For the text-containing cell, return its midpoint in (x, y) coordinate format. 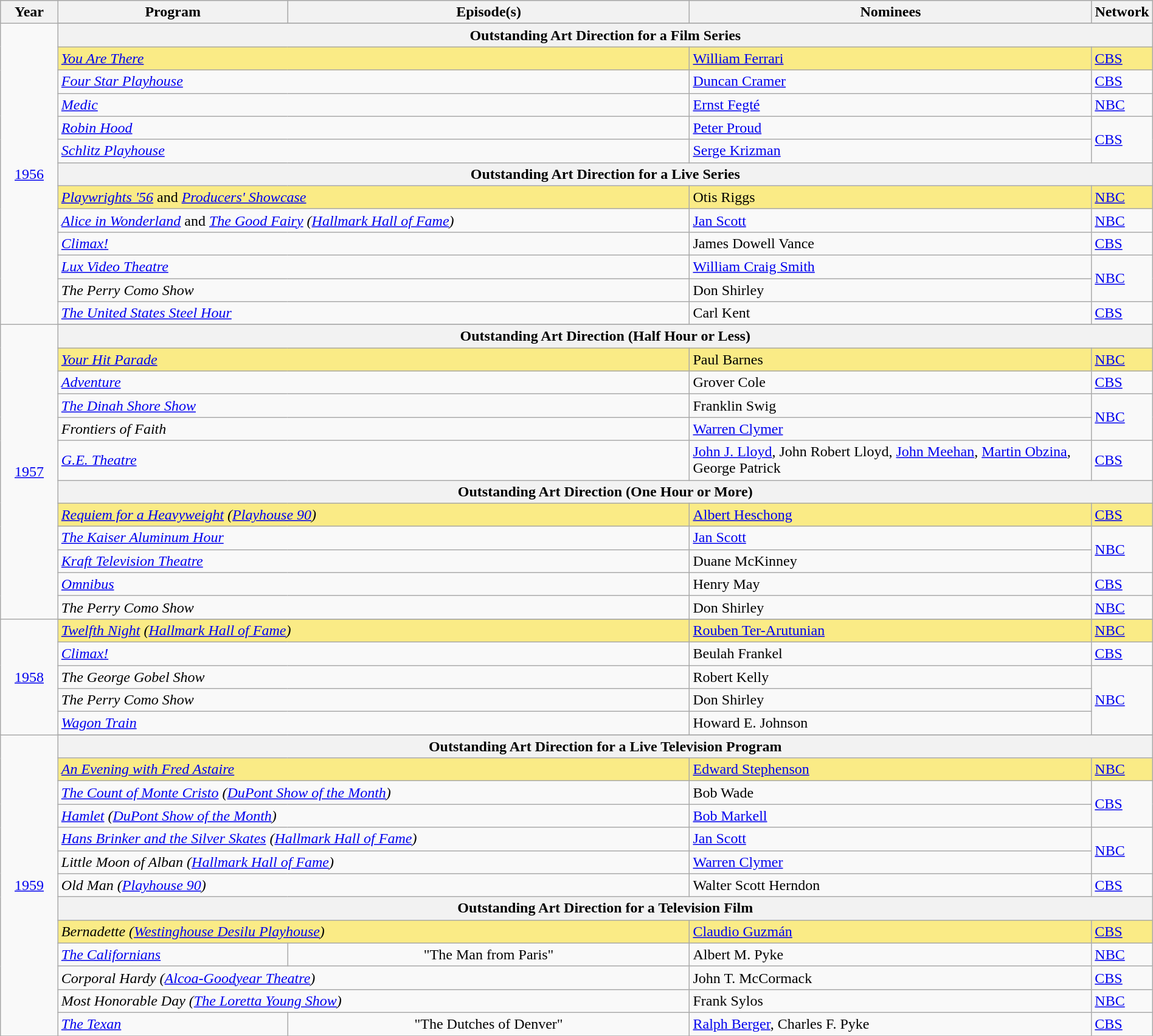
Peter Proud (890, 128)
Rouben Ter-Arutunian (890, 630)
Franklin Swig (890, 406)
John J. Lloyd, John Robert Lloyd, John Meehan, Martin Obzina, George Patrick (890, 460)
Duncan Cramer (890, 82)
Bernadette (Westinghouse Desilu Playhouse) (373, 931)
Requiem for a Heavyweight (Playhouse 90) (373, 515)
The George Gobel Show (373, 677)
Twelfth Night (Hallmark Hall of Fame) (373, 630)
The Dinah Shore Show (373, 406)
Lux Video Theatre (373, 266)
G.E. Theatre (373, 460)
Four Star Playhouse (373, 82)
Network (1122, 12)
Outstanding Art Direction for a Film Series (605, 35)
Paul Barnes (890, 360)
William Craig Smith (890, 266)
Grover Cole (890, 383)
Alice in Wonderland and The Good Fairy (Hallmark Hall of Fame) (373, 220)
Beulah Frankel (890, 653)
Hans Brinker and the Silver Skates (Hallmark Hall of Fame) (373, 839)
Carl Kent (890, 313)
The United States Steel Hour (373, 313)
Robert Kelly (890, 677)
1958 (29, 676)
Albert Heschong (890, 515)
Kraft Television Theatre (373, 561)
Most Honorable Day (The Loretta Young Show) (373, 1001)
1959 (29, 886)
Robin Hood (373, 128)
Henry May (890, 584)
Outstanding Art Direction for a Live Series (605, 174)
Outstanding Art Direction (One Hour or More) (605, 492)
Your Hit Parade (373, 360)
"The Man from Paris" (489, 954)
Bob Markell (890, 816)
Claudio Guzmán (890, 931)
Corporal Hardy (Alcoa-Goodyear Theatre) (373, 978)
Otis Riggs (890, 197)
Outstanding Art Direction for a Television Film (605, 908)
Medic (373, 105)
Serge Krizman (890, 151)
Outstanding Art Direction (Half Hour or Less) (605, 336)
Wagon Train (373, 723)
"The Dutches of Denver" (489, 1024)
Playwrights '56 and Producers' Showcase (373, 197)
1956 (29, 174)
You Are There (373, 58)
Nominees (890, 12)
Episode(s) (489, 12)
Schlitz Playhouse (373, 151)
Edward Stephenson (890, 770)
An Evening with Fred Astaire (373, 770)
Hamlet (DuPont Show of the Month) (373, 816)
Walter Scott Herndon (890, 885)
Omnibus (373, 584)
Adventure (373, 383)
The Kaiser Aluminum Hour (373, 538)
Ernst Fegté (890, 105)
John T. McCormack (890, 978)
James Dowell Vance (890, 243)
Duane McKinney (890, 561)
Old Man (Playhouse 90) (373, 885)
Frank Sylos (890, 1001)
Program (173, 12)
The Californians (173, 954)
Bob Wade (890, 793)
Howard E. Johnson (890, 723)
Frontiers of Faith (373, 429)
The Count of Monte Cristo (DuPont Show of the Month) (373, 793)
Year (29, 12)
The Texan (173, 1024)
Little Moon of Alban (Hallmark Hall of Fame) (373, 862)
1957 (29, 472)
Ralph Berger, Charles F. Pyke (890, 1024)
William Ferrari (890, 58)
Outstanding Art Direction for a Live Television Program (605, 746)
Albert M. Pyke (890, 954)
